Return [x, y] of the center of cell containing provided text 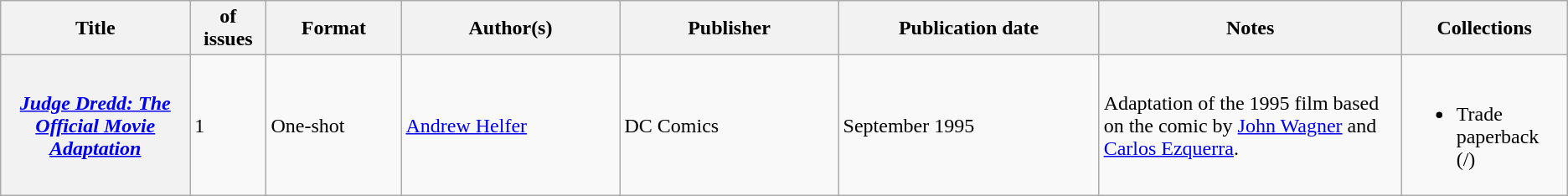
Publisher [729, 28]
One-shot [333, 126]
Adaptation of the 1995 film based on the comic by John Wagner and Carlos Ezquerra. [1250, 126]
Trade paperback (/) [1484, 126]
Format [333, 28]
Author(s) [511, 28]
DC Comics [729, 126]
Notes [1250, 28]
September 1995 [968, 126]
Judge Dredd: The Official Movie Adaptation [95, 126]
of issues [228, 28]
Andrew Helfer [511, 126]
Title [95, 28]
1 [228, 126]
Publication date [968, 28]
Collections [1484, 28]
